Detect which cell encompasses the target text, then output its [X, Y] center coordinate. 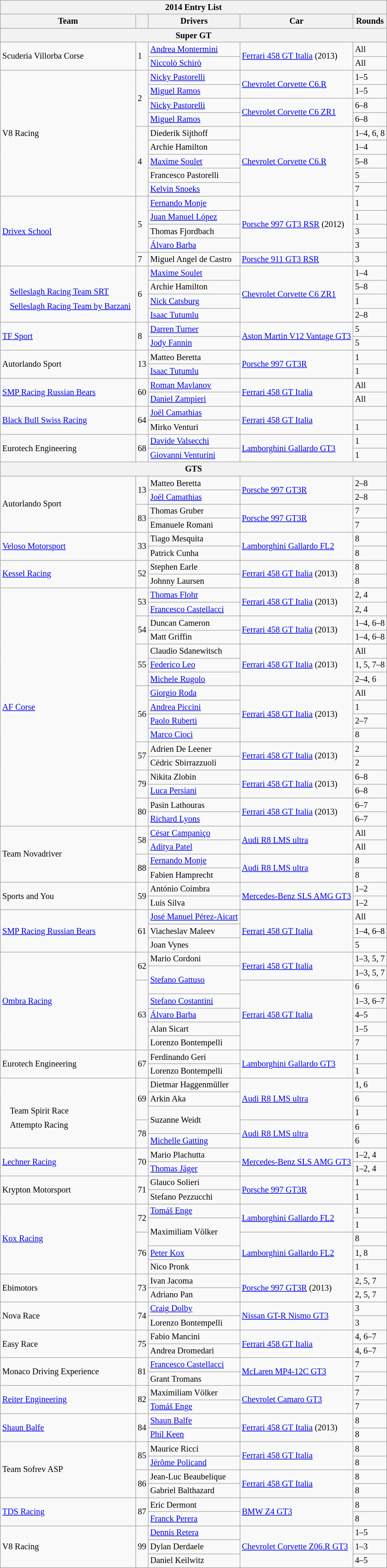
Nico Pronk [194, 1267]
Porsche 997 GT3 RSR (2012) [296, 225]
87 [142, 1512]
Kelvin Snoeks [194, 189]
67 [142, 1064]
Drivers [194, 21]
Team Novadriver [68, 854]
Federico Leo [194, 665]
Viacheslav Maleev [194, 931]
Mario Plachutta [194, 1155]
Daniel Zampieri [194, 399]
Pasin Lathouras [194, 805]
68 [142, 448]
Grant Tromans [194, 1379]
Juan Manuel López [194, 217]
Kox Racing [68, 1239]
Black Bull Swiss Racing [68, 420]
Alan Sicart [194, 1029]
63 [142, 1015]
Thomas Gruber [194, 511]
83 [142, 518]
62 [142, 965]
Thomas Jäger [194, 1169]
Giorgio Roda [194, 693]
64 [142, 420]
António Coimbra [194, 889]
Craig Dolby [194, 1309]
1, 6 [370, 1085]
Easy Race [68, 1344]
Team [68, 21]
79 [142, 783]
88 [142, 867]
Krypton Motorsport [68, 1189]
Team Sofrev ASP [68, 1469]
54 [142, 630]
Marco Cioci [194, 735]
Tiago Mesquita [194, 539]
Jean-Luc Beaubelique [194, 1477]
TDS Racing [68, 1512]
Luca Persiani [194, 791]
Andrea Montermini [194, 49]
Car [296, 21]
Kessel Racing [68, 574]
Team Spirit Race [39, 1110]
Monaco Driving Experience [68, 1371]
75 [142, 1344]
71 [142, 1189]
Peter Kox [194, 1253]
52 [142, 574]
Diederik Sijthoff [194, 133]
Davide Valsecchi [194, 441]
99 [142, 1547]
1–3 [370, 1547]
Nova Race [68, 1316]
82 [142, 1400]
Ferdinando Geri [194, 1057]
Andrea Piccini [194, 707]
Suzanne Weidt [194, 1119]
Eric Dermont [194, 1505]
74 [142, 1316]
Thomas Flohr [194, 595]
Attempto Racing [39, 1125]
GTS [194, 469]
Ivan Jacoma [194, 1281]
Ombra Racing [68, 1001]
Glauco Solieri [194, 1183]
Scuderia Villorba Corse [68, 56]
58 [142, 840]
Jody Fannin [194, 343]
Porsche 911 GT3 RSR [296, 259]
86 [142, 1484]
69 [142, 1099]
Giovanni Venturini [194, 455]
Phil Keen [194, 1435]
81 [142, 1371]
Roman Mavlanov [194, 385]
Johnny Laursen [194, 581]
53 [142, 602]
Dylan Derdaele [194, 1547]
McLaren MP4-12C GT3 [296, 1371]
1–4, 6, 8 [370, 133]
Nissan GT-R Nismo GT3 [296, 1316]
Nikita Zlobin [194, 777]
Dietmar Haggenmüller [194, 1085]
85 [142, 1455]
80 [142, 812]
Daniel Keilwitz [194, 1561]
57 [142, 756]
Mirko Venturi [194, 427]
72 [142, 1217]
Chevrolet Camaro GT3 [296, 1400]
78 [142, 1133]
4 [142, 161]
Rounds [370, 21]
José Manuel Pérez-Aicart [194, 917]
Francesco Pastorelli [194, 175]
Gabriel Balthazard [194, 1491]
Stefano Pezzucchi [194, 1197]
61 [142, 931]
Stefano Gattuso [194, 980]
Selleslagh Racing Team SRT Selleslagh Racing Team by Barzani [68, 294]
Emanuele Romani [194, 525]
56 [142, 714]
2–7 [370, 721]
Michelle Gatting [194, 1141]
1–3, 6–7 [370, 1001]
1, 8 [370, 1253]
Michele Rugolo [194, 679]
Arkin Aka [194, 1099]
Lechner Racing [68, 1162]
Mario Cordoni [194, 959]
Cédric Sbirrazzuoli [194, 763]
Chevrolet Corvette Z06.R GT3 [296, 1547]
Thomas Fjordbach [194, 231]
Patrick Cunha [194, 553]
Andrea Dromedari [194, 1351]
Nick Catsburg [194, 301]
César Campaniço [194, 833]
Darren Turner [194, 329]
2014 Entry List [194, 7]
Paolo Ruberti [194, 721]
Duncan Cameron [194, 623]
84 [142, 1428]
70 [142, 1162]
33 [142, 546]
Reiter Engineering [68, 1400]
Jérôme Policand [194, 1463]
Team Spirit Race Attempto Racing [68, 1113]
76 [142, 1252]
AF Corse [68, 707]
Claudio Sdanewitsch [194, 651]
Miguel Angel de Castro [194, 259]
TF Sport [68, 336]
Franck Perera [194, 1519]
Aston Martin V12 Vantage GT3 [296, 336]
55 [142, 665]
Veloso Motorsport [68, 546]
Stephen Earle [194, 567]
2–4, 6 [370, 679]
Super GT [194, 35]
Adrien De Leener [194, 749]
Dennis Retera [194, 1533]
Ebimotors [68, 1287]
Luis Silva [194, 903]
73 [142, 1287]
Adriano Pan [194, 1295]
Matt Griffin [194, 637]
BMW Z4 GT3 [296, 1512]
Porsche 997 GT3R (2013) [296, 1287]
Drivex School [68, 231]
Sports and You [68, 896]
Fabio Mancini [194, 1337]
Aditya Patel [194, 847]
59 [142, 896]
Selleslagh Racing Team by Barzani [71, 306]
60 [142, 392]
1, 5, 7–8 [370, 665]
Fabien Hamprecht [194, 875]
Stefano Costantini [194, 1001]
Selleslagh Racing Team SRT [71, 291]
Niccolò Schirò [194, 63]
Richard Lyons [194, 819]
Maurice Ricci [194, 1449]
Joan Vynes [194, 945]
